Capture the cell that displays the provided text and extract its [x, y] central coordinate. 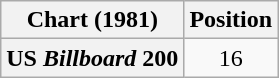
16 [231, 58]
Position [231, 20]
Chart (1981) [92, 20]
US Billboard 200 [92, 58]
